Provide the [x, y] coordinate of the cell's center where the given text is located.  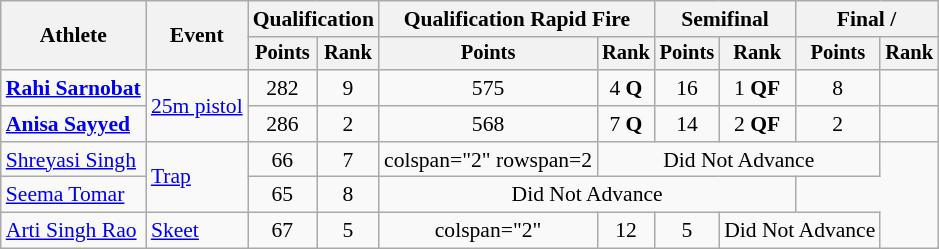
66 [282, 160]
25m pistol [197, 106]
286 [282, 124]
Anisa Sayyed [74, 124]
Semifinal [725, 19]
9 [348, 88]
Athlete [74, 36]
colspan="2" rowspan=2 [488, 160]
16 [687, 88]
Skeet [197, 231]
282 [282, 88]
Qualification [314, 19]
Arti Singh Rao [74, 231]
Seema Tomar [74, 195]
14 [687, 124]
colspan="2" [488, 231]
Final / [866, 19]
1 QF [757, 88]
7 Q [626, 124]
67 [282, 231]
65 [282, 195]
7 [348, 160]
568 [488, 124]
4 Q [626, 88]
575 [488, 88]
Trap [197, 178]
2 QF [757, 124]
Rahi Sarnobat [74, 88]
Shreyasi Singh [74, 160]
12 [626, 231]
Qualification Rapid Fire [517, 19]
Event [197, 36]
